Return the (X, Y) coordinate for the center point of the cell that contains the specified text.  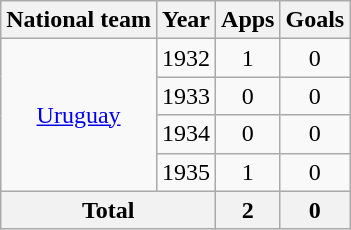
1934 (186, 134)
Total (108, 210)
1932 (186, 58)
National team (79, 20)
Goals (315, 20)
Uruguay (79, 115)
2 (248, 210)
1935 (186, 172)
Year (186, 20)
Apps (248, 20)
1933 (186, 96)
